Extract the (X, Y) coordinate from the center of the cell holding the provided text.  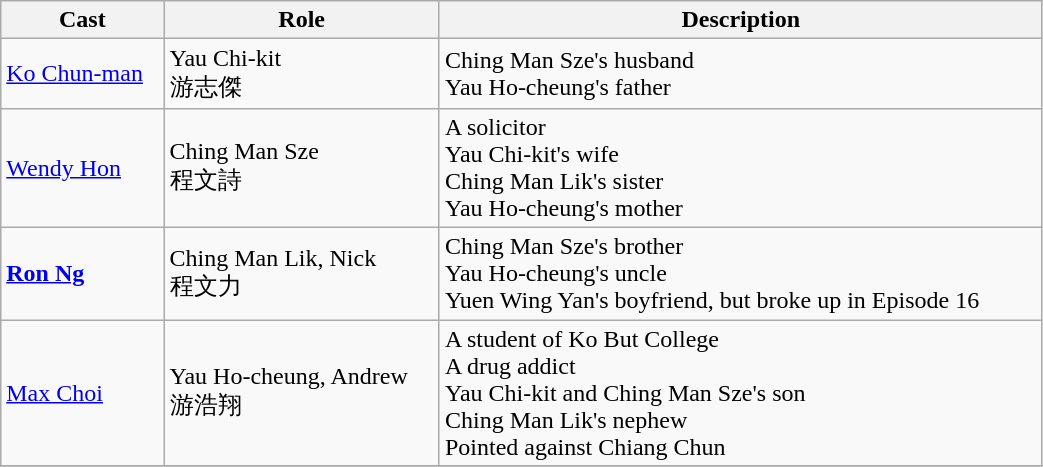
Yau Ho-cheung, Andrew游浩翔 (302, 393)
Wendy Hon (82, 168)
A solicitorYau Chi-kit's wifeChing Man Lik's sisterYau Ho-cheung's mother (740, 168)
Cast (82, 20)
Ching Man Sze程文詩 (302, 168)
A student of Ko But CollegeA drug addictYau Chi-kit and Ching Man Sze's sonChing Man Lik's nephewPointed against Chiang Chun (740, 393)
Yau Chi-kit游志傑 (302, 74)
Ching Man Sze's husbandYau Ho-cheung's father (740, 74)
Ko Chun-man (82, 74)
Ron Ng (82, 273)
Ching Man Sze's brotherYau Ho-cheung's uncleYuen Wing Yan's boyfriend, but broke up in Episode 16 (740, 273)
Role (302, 20)
Max Choi (82, 393)
Ching Man Lik, Nick程文力 (302, 273)
Description (740, 20)
